Output the [X, Y] coordinate of the center of the cell containing the given text.  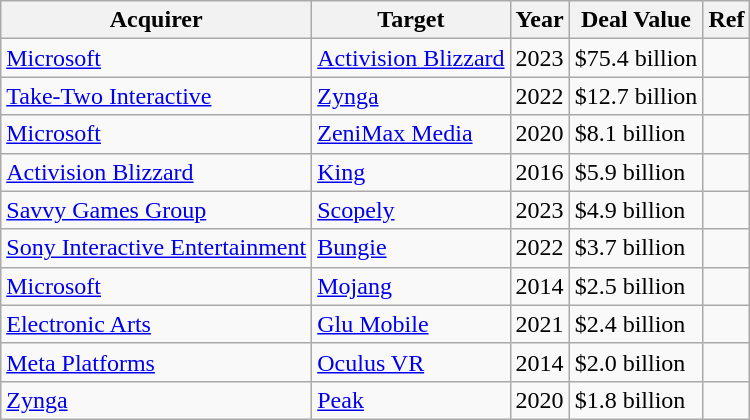
$1.8 billion [636, 400]
Scopely [411, 210]
$2.4 billion [636, 324]
Mojang [411, 286]
2021 [540, 324]
King [411, 172]
$3.7 billion [636, 248]
2016 [540, 172]
$12.7 billion [636, 96]
Deal Value [636, 20]
Year [540, 20]
Savvy Games Group [156, 210]
Take-Two Interactive [156, 96]
Peak [411, 400]
ZeniMax Media [411, 134]
Sony Interactive Entertainment [156, 248]
$75.4 billion [636, 58]
Electronic Arts [156, 324]
$8.1 billion [636, 134]
$5.9 billion [636, 172]
Ref [726, 20]
$2.5 billion [636, 286]
Bungie [411, 248]
$2.0 billion [636, 362]
Meta Platforms [156, 362]
Glu Mobile [411, 324]
Acquirer [156, 20]
Oculus VR [411, 362]
$4.9 billion [636, 210]
Target [411, 20]
